Search for the cell housing the specified text and yield its [X, Y] center coordinate. 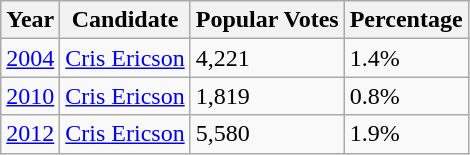
1.9% [406, 134]
Year [30, 20]
Percentage [406, 20]
1,819 [267, 96]
Popular Votes [267, 20]
2012 [30, 134]
5,580 [267, 134]
4,221 [267, 58]
0.8% [406, 96]
Candidate [125, 20]
2004 [30, 58]
1.4% [406, 58]
2010 [30, 96]
